Identify which cell holds the provided text, then report its [X, Y] central coordinate. 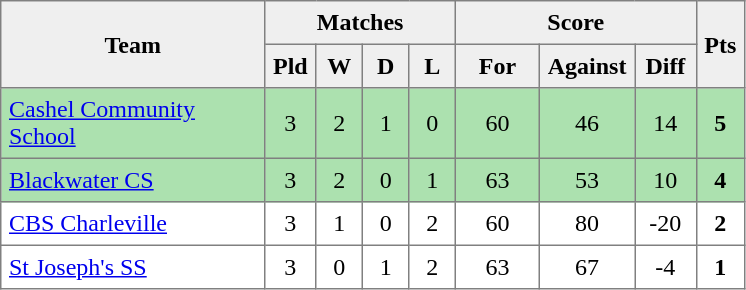
53 [586, 180]
For [497, 66]
4 [720, 180]
Cashel Community School [133, 123]
67 [586, 267]
Against [586, 66]
Matches [360, 23]
St Joseph's SS [133, 267]
Team [133, 44]
Pld [290, 66]
-20 [666, 224]
W [339, 66]
Pts [720, 44]
D [385, 66]
46 [586, 123]
Blackwater CS [133, 180]
14 [666, 123]
Diff [666, 66]
CBS Charleville [133, 224]
L [432, 66]
-4 [666, 267]
80 [586, 224]
Score [576, 23]
5 [720, 123]
10 [666, 180]
